Locate the cell with the specified text and output its (X, Y) center coordinate. 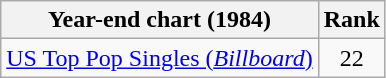
Year-end chart (1984) (160, 20)
US Top Pop Singles (Billboard) (160, 58)
Rank (352, 20)
22 (352, 58)
